Capture the cell that displays the provided text and extract its [x, y] central coordinate. 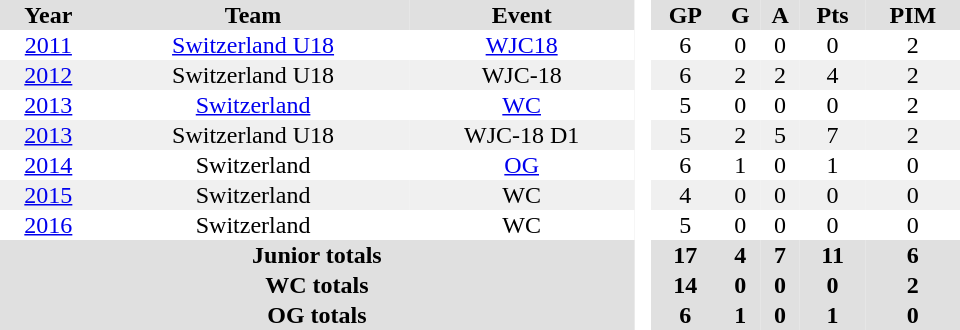
2015 [48, 195]
OG totals [317, 315]
2014 [48, 165]
Team [254, 15]
14 [686, 285]
Event [521, 15]
Pts [832, 15]
Junior totals [317, 255]
17 [686, 255]
2016 [48, 225]
PIM [913, 15]
2012 [48, 75]
WC totals [317, 285]
11 [832, 255]
GP [686, 15]
WJC-18 D1 [521, 135]
G [740, 15]
Year [48, 15]
A [780, 15]
WJC18 [521, 45]
2011 [48, 45]
OG [521, 165]
WJC-18 [521, 75]
